Provide the (X, Y) coordinate of the cell's center where the given text is located.  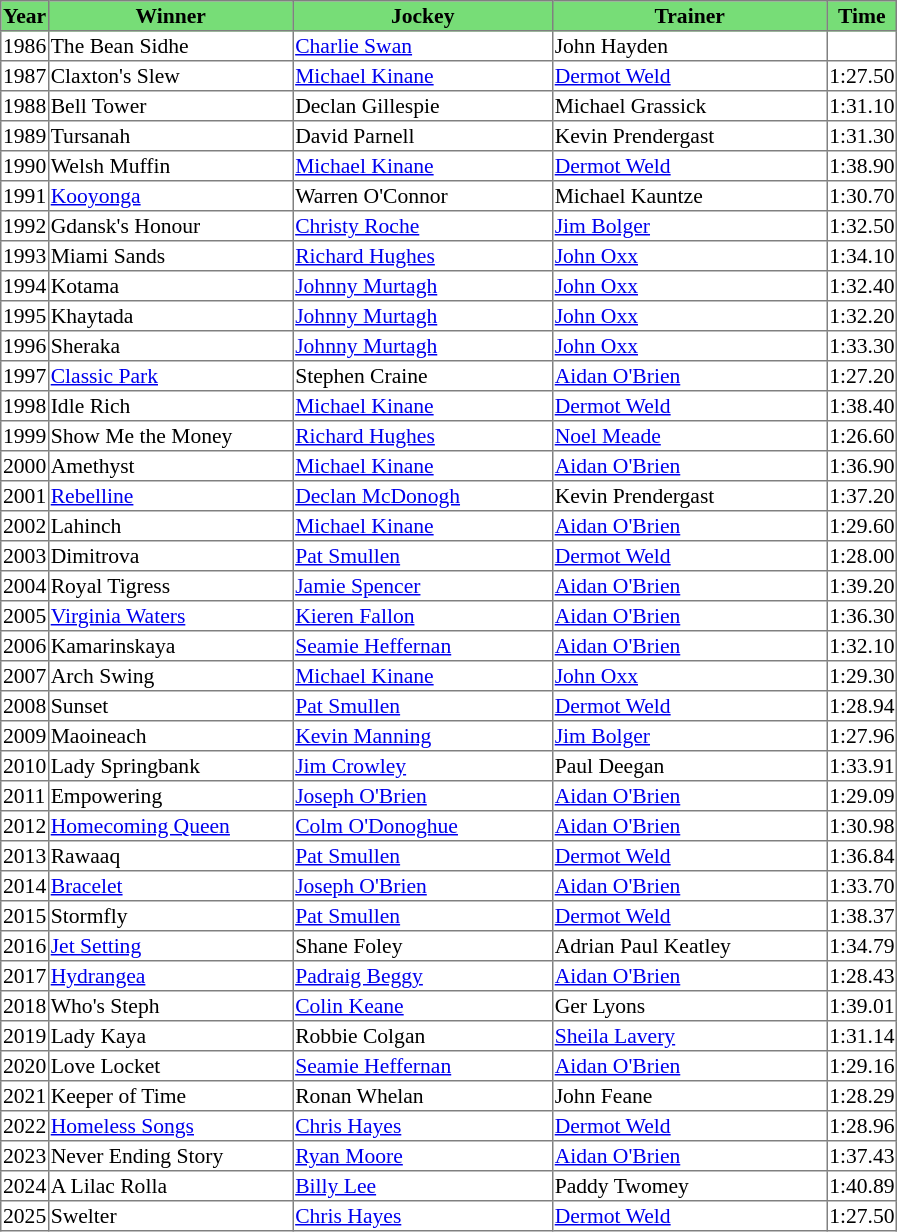
1996 (25, 346)
2011 (25, 796)
1:30.70 (862, 196)
David Parnell (423, 136)
Adrian Paul Keatley (689, 946)
1:37.43 (862, 1156)
Stormfly (170, 916)
Empowering (170, 796)
2018 (25, 1006)
Paddy Twomey (689, 1186)
1:26.60 (862, 436)
Idle Rich (170, 406)
Michael Grassick (689, 106)
1:32.10 (862, 646)
1993 (25, 256)
Never Ending Story (170, 1156)
Jet Setting (170, 946)
Trainer (689, 16)
Swelter (170, 1216)
Ronan Whelan (423, 1096)
1:39.20 (862, 586)
Maoineach (170, 736)
2013 (25, 856)
Love Locket (170, 1066)
2019 (25, 1036)
1:36.84 (862, 856)
Colin Keane (423, 1006)
Padraig Beggy (423, 976)
Kamarinskaya (170, 646)
Homeless Songs (170, 1126)
2007 (25, 676)
Kooyonga (170, 196)
Keeper of Time (170, 1096)
1:28.94 (862, 706)
Dimitrova (170, 556)
1:39.01 (862, 1006)
John Hayden (689, 46)
Jockey (423, 16)
Show Me the Money (170, 436)
Claxton's Slew (170, 76)
Lady Springbank (170, 766)
1987 (25, 76)
1:36.30 (862, 616)
1:33.91 (862, 766)
Who's Steph (170, 1006)
Michael Kauntze (689, 196)
Charlie Swan (423, 46)
1:28.43 (862, 976)
2014 (25, 886)
1:27.96 (862, 736)
2023 (25, 1156)
Jamie Spencer (423, 586)
Gdansk's Honour (170, 226)
2002 (25, 526)
1:34.79 (862, 946)
Royal Tigress (170, 586)
1:36.90 (862, 466)
A Lilac Rolla (170, 1186)
Warren O'Connor (423, 196)
1989 (25, 136)
Year (25, 16)
1986 (25, 46)
1992 (25, 226)
1:32.50 (862, 226)
1:37.20 (862, 496)
1988 (25, 106)
1:29.60 (862, 526)
1:38.37 (862, 916)
1:28.00 (862, 556)
1:29.16 (862, 1066)
1:33.70 (862, 886)
2015 (25, 916)
1:27.20 (862, 376)
2022 (25, 1126)
1:38.90 (862, 166)
Declan McDonogh (423, 496)
2017 (25, 976)
1:31.30 (862, 136)
Khaytada (170, 316)
Kieren Fallon (423, 616)
1997 (25, 376)
Sheila Lavery (689, 1036)
Christy Roche (423, 226)
2020 (25, 1066)
1:31.10 (862, 106)
1:32.40 (862, 286)
2003 (25, 556)
2001 (25, 496)
Ger Lyons (689, 1006)
1:34.10 (862, 256)
2025 (25, 1216)
The Bean Sidhe (170, 46)
1:29.30 (862, 676)
Arch Swing (170, 676)
2012 (25, 826)
2021 (25, 1096)
Winner (170, 16)
Virginia Waters (170, 616)
2010 (25, 766)
Paul Deegan (689, 766)
1995 (25, 316)
2004 (25, 586)
1:28.29 (862, 1096)
Miami Sands (170, 256)
Noel Meade (689, 436)
1:40.89 (862, 1186)
Kotama (170, 286)
1998 (25, 406)
1:33.30 (862, 346)
2005 (25, 616)
Tursanah (170, 136)
Rawaaq (170, 856)
1990 (25, 166)
Hydrangea (170, 976)
Amethyst (170, 466)
Time (862, 16)
1:32.20 (862, 316)
Classic Park (170, 376)
Shane Foley (423, 946)
Stephen Craine (423, 376)
1994 (25, 286)
1:31.14 (862, 1036)
1:29.09 (862, 796)
2008 (25, 706)
2024 (25, 1186)
1:28.96 (862, 1126)
Robbie Colgan (423, 1036)
Rebelline (170, 496)
Bell Tower (170, 106)
Jim Crowley (423, 766)
Bracelet (170, 886)
1:38.40 (862, 406)
Welsh Muffin (170, 166)
Ryan Moore (423, 1156)
Declan Gillespie (423, 106)
Lady Kaya (170, 1036)
2009 (25, 736)
Kevin Manning (423, 736)
1999 (25, 436)
1991 (25, 196)
2000 (25, 466)
2006 (25, 646)
Billy Lee (423, 1186)
Sheraka (170, 346)
Sunset (170, 706)
Homecoming Queen (170, 826)
Colm O'Donoghue (423, 826)
1:30.98 (862, 826)
2016 (25, 946)
John Feane (689, 1096)
Lahinch (170, 526)
